Provide the [x, y] coordinate of the cell's center where the given text is located.  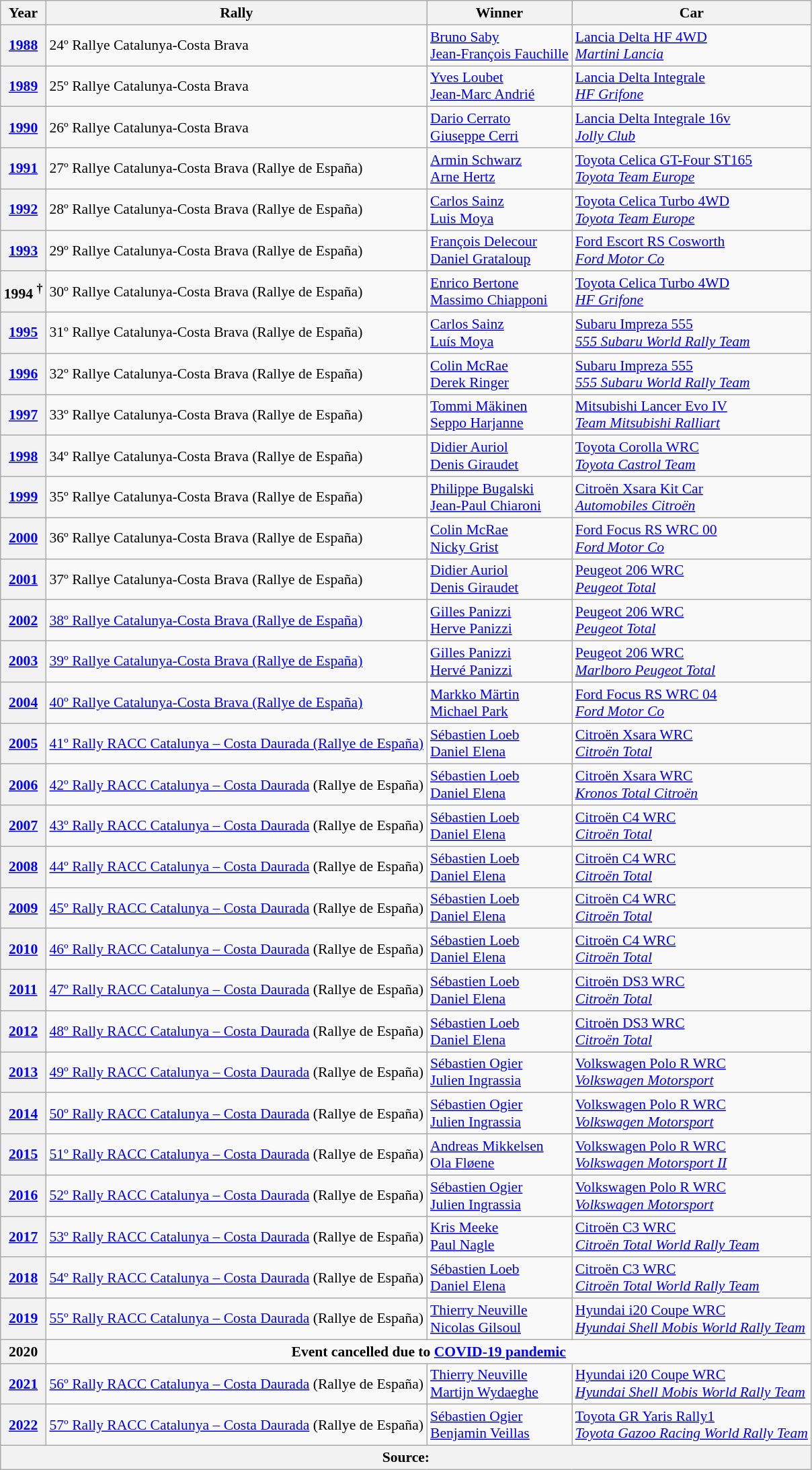
26º Rallye Catalunya-Costa Brava [237, 128]
51º Rally RACC Catalunya – Costa Daurada (Rallye de España) [237, 1155]
Peugeot 206 WRCMarlboro Peugeot Total [692, 661]
28º Rallye Catalunya-Costa Brava (Rallye de España) [237, 210]
1990 [24, 128]
35º Rallye Catalunya-Costa Brava (Rallye de España) [237, 497]
François Delecour Daniel Grataloup [499, 250]
29º Rallye Catalunya-Costa Brava (Rallye de España) [237, 250]
2017 [24, 1237]
2016 [24, 1195]
Toyota Celica GT-Four ST165Toyota Team Europe [692, 168]
Winner [499, 13]
55º Rally RACC Catalunya – Costa Daurada (Rallye de España) [237, 1319]
1999 [24, 497]
37º Rallye Catalunya-Costa Brava (Rallye de España) [237, 579]
Carlos Sainz Luis Moya [499, 210]
Sébastien Ogier Benjamin Veillas [499, 1425]
Toyota Corolla WRCToyota Castrol Team [692, 456]
56º Rally RACC Catalunya – Costa Daurada (Rallye de España) [237, 1383]
44º Rally RACC Catalunya – Costa Daurada (Rallye de España) [237, 867]
Kris Meeke Paul Nagle [499, 1237]
Thierry Neuville Nicolas Gilsoul [499, 1319]
1989 [24, 86]
Car [692, 13]
Toyota Celica Turbo 4WDHF Grifone [692, 292]
2011 [24, 991]
2019 [24, 1319]
39º Rallye Catalunya-Costa Brava (Rallye de España) [237, 661]
Colin McRae Nicky Grist [499, 538]
Andreas Mikkelsen Ola Fløene [499, 1155]
2015 [24, 1155]
31º Rallye Catalunya-Costa Brava (Rallye de España) [237, 333]
50º Rally RACC Catalunya – Costa Daurada (Rallye de España) [237, 1113]
46º Rally RACC Catalunya – Costa Daurada (Rallye de España) [237, 949]
42º Rally RACC Catalunya – Costa Daurada (Rallye de España) [237, 785]
Citroën Xsara Kit CarAutomobiles Citroën [692, 497]
1998 [24, 456]
2018 [24, 1278]
Lancia Delta IntegraleHF Grifone [692, 86]
Gilles Panizzi Herve Panizzi [499, 621]
Toyota Celica Turbo 4WDToyota Team Europe [692, 210]
53º Rally RACC Catalunya – Costa Daurada (Rallye de España) [237, 1237]
Ford Escort RS CosworthFord Motor Co [692, 250]
Source: [406, 1458]
54º Rally RACC Catalunya – Costa Daurada (Rallye de España) [237, 1278]
Philippe Bugalski Jean-Paul Chiaroni [499, 497]
2002 [24, 621]
1993 [24, 250]
1988 [24, 46]
2013 [24, 1073]
1992 [24, 210]
2006 [24, 785]
Enrico Bertone Massimo Chiapponi [499, 292]
47º Rally RACC Catalunya – Costa Daurada (Rallye de España) [237, 991]
41º Rally RACC Catalunya – Costa Daurada (Rallye de España) [237, 743]
2014 [24, 1113]
30º Rallye Catalunya-Costa Brava (Rallye de España) [237, 292]
38º Rallye Catalunya-Costa Brava (Rallye de España) [237, 621]
36º Rallye Catalunya-Costa Brava (Rallye de España) [237, 538]
Year [24, 13]
1994 † [24, 292]
2000 [24, 538]
Citroën Xsara WRCKronos Total Citroën [692, 785]
27º Rallye Catalunya-Costa Brava (Rallye de España) [237, 168]
52º Rally RACC Catalunya – Costa Daurada (Rallye de España) [237, 1195]
24º Rallye Catalunya-Costa Brava [237, 46]
2005 [24, 743]
Armin Schwarz Arne Hertz [499, 168]
2001 [24, 579]
Volkswagen Polo R WRCVolkswagen Motorsport II [692, 1155]
Ford Focus RS WRC 04Ford Motor Co [692, 703]
Tommi Mäkinen Seppo Harjanne [499, 415]
2007 [24, 825]
45º Rally RACC Catalunya – Costa Daurada (Rallye de España) [237, 907]
Carlos Sainz Luís Moya [499, 333]
Toyota GR Yaris Rally1Toyota Gazoo Racing World Rally Team [692, 1425]
Mitsubishi Lancer Evo IVTeam Mitsubishi Ralliart [692, 415]
Yves Loubet Jean-Marc Andrié [499, 86]
Gilles Panizzi Hervé Panizzi [499, 661]
34º Rallye Catalunya-Costa Brava (Rallye de España) [237, 456]
Lancia Delta HF 4WDMartini Lancia [692, 46]
2010 [24, 949]
25º Rallye Catalunya-Costa Brava [237, 86]
2012 [24, 1031]
Markko Märtin Michael Park [499, 703]
2022 [24, 1425]
32º Rallye Catalunya-Costa Brava (Rallye de España) [237, 374]
1991 [24, 168]
Ford Focus RS WRC 00Ford Motor Co [692, 538]
Bruno Saby Jean-François Fauchille [499, 46]
Colin McRae Derek Ringer [499, 374]
57º Rally RACC Catalunya – Costa Daurada (Rallye de España) [237, 1425]
Citroën Xsara WRCCitroën Total [692, 743]
Event cancelled due to COVID-19 pandemic [428, 1352]
2009 [24, 907]
2003 [24, 661]
49º Rally RACC Catalunya – Costa Daurada (Rallye de España) [237, 1073]
Rally [237, 13]
48º Rally RACC Catalunya – Costa Daurada (Rallye de España) [237, 1031]
1995 [24, 333]
2008 [24, 867]
2021 [24, 1383]
33º Rallye Catalunya-Costa Brava (Rallye de España) [237, 415]
43º Rally RACC Catalunya – Costa Daurada (Rallye de España) [237, 825]
Lancia Delta Integrale 16vJolly Club [692, 128]
2004 [24, 703]
2020 [24, 1352]
Thierry Neuville Martijn Wydaeghe [499, 1383]
Dario Cerrato Giuseppe Cerri [499, 128]
40º Rallye Catalunya-Costa Brava (Rallye de España) [237, 703]
1996 [24, 374]
1997 [24, 415]
